Capture the cell that displays the provided text and extract its (x, y) central coordinate. 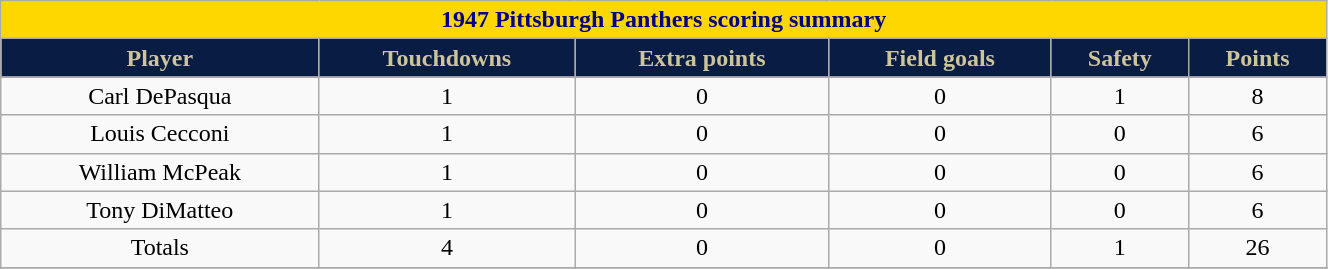
Extra points (702, 58)
William McPeak (160, 172)
26 (1258, 248)
4 (447, 248)
Tony DiMatteo (160, 210)
Safety (1120, 58)
Player (160, 58)
Touchdowns (447, 58)
Points (1258, 58)
Field goals (940, 58)
Carl DePasqua (160, 96)
1947 Pittsburgh Panthers scoring summary (664, 20)
8 (1258, 96)
Louis Cecconi (160, 134)
Totals (160, 248)
